Detect which cell encompasses the target text, then output its [X, Y] center coordinate. 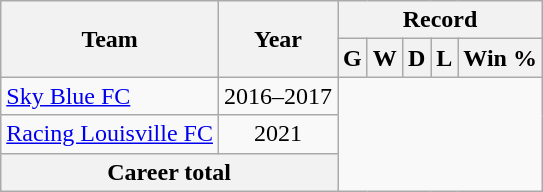
Win % [500, 58]
Year [278, 39]
Team [110, 39]
Career total [170, 172]
G [353, 58]
2021 [278, 134]
Racing Louisville FC [110, 134]
W [384, 58]
Record [440, 20]
D [416, 58]
Sky Blue FC [110, 96]
L [444, 58]
2016–2017 [278, 96]
